For the text-containing cell, return its midpoint in (X, Y) coordinate format. 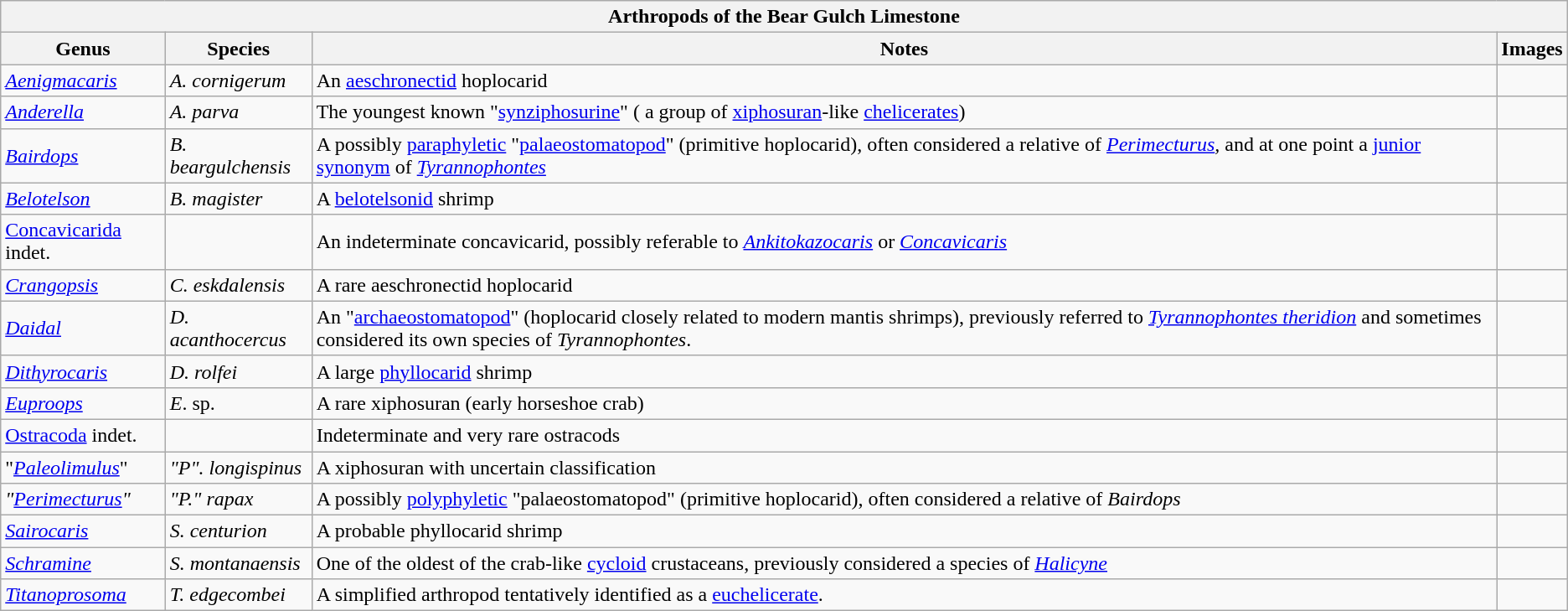
An aeschronectid hoplocarid (905, 80)
An indeterminate concavicarid, possibly referable to Ankitokazocaris or Concavicaris (905, 241)
B. magister (238, 199)
A belotelsonid shrimp (905, 199)
Images (1532, 49)
A possibly polyphyletic "palaeostomatopod" (primitive hoplocarid), often considered a relative of Bairdops (905, 500)
Titanoprosoma (83, 595)
A rare aeschronectid hoplocarid (905, 285)
Bairdops (83, 156)
A xiphosuran with uncertain classification (905, 467)
Belotelson (83, 199)
"P". longispinus (238, 467)
T. edgecombei (238, 595)
One of the oldest of the crab-like cycloid crustaceans, previously considered a species of Halicyne (905, 563)
"P." rapax (238, 500)
"Paleolimulus" (83, 467)
A large phyllocarid shrimp (905, 371)
Ostracoda indet. (83, 435)
Notes (905, 49)
A rare xiphosuran (early horseshoe crab) (905, 403)
Schramine (83, 563)
S. montanaensis (238, 563)
Daidal (83, 329)
Crangopsis (83, 285)
E. sp. (238, 403)
Anderella (83, 112)
D. acanthocercus (238, 329)
Euproops (83, 403)
Aenigmacaris (83, 80)
Dithyrocaris (83, 371)
A simplified arthropod tentatively identified as a euchelicerate. (905, 595)
D. rolfei (238, 371)
The youngest known "synziphosurine" ( a group of xiphosuran-like chelicerates) (905, 112)
Indeterminate and very rare ostracods (905, 435)
B. beargulchensis (238, 156)
S. centurion (238, 531)
A probable phyllocarid shrimp (905, 531)
Species (238, 49)
Sairocaris (83, 531)
A. parva (238, 112)
Arthropods of the Bear Gulch Limestone (784, 17)
A. cornigerum (238, 80)
Genus (83, 49)
C. eskdalensis (238, 285)
"Perimecturus" (83, 500)
Concavicarida indet. (83, 241)
